Identify which cell holds the provided text, then report its [X, Y] central coordinate. 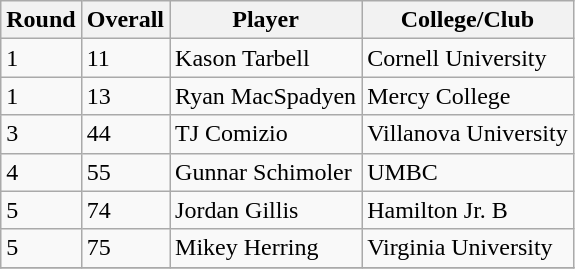
Mercy College [468, 96]
Player [266, 20]
TJ Comizio [266, 134]
55 [125, 172]
Hamilton Jr. B [468, 210]
Overall [125, 20]
Gunnar Schimoler [266, 172]
11 [125, 58]
UMBC [468, 172]
13 [125, 96]
44 [125, 134]
Virginia University [468, 248]
Round [41, 20]
Ryan MacSpadyen [266, 96]
75 [125, 248]
College/Club [468, 20]
Kason Tarbell [266, 58]
4 [41, 172]
3 [41, 134]
Mikey Herring [266, 248]
Villanova University [468, 134]
74 [125, 210]
Cornell University [468, 58]
Jordan Gillis [266, 210]
